Return [x, y] of the center of cell containing provided text 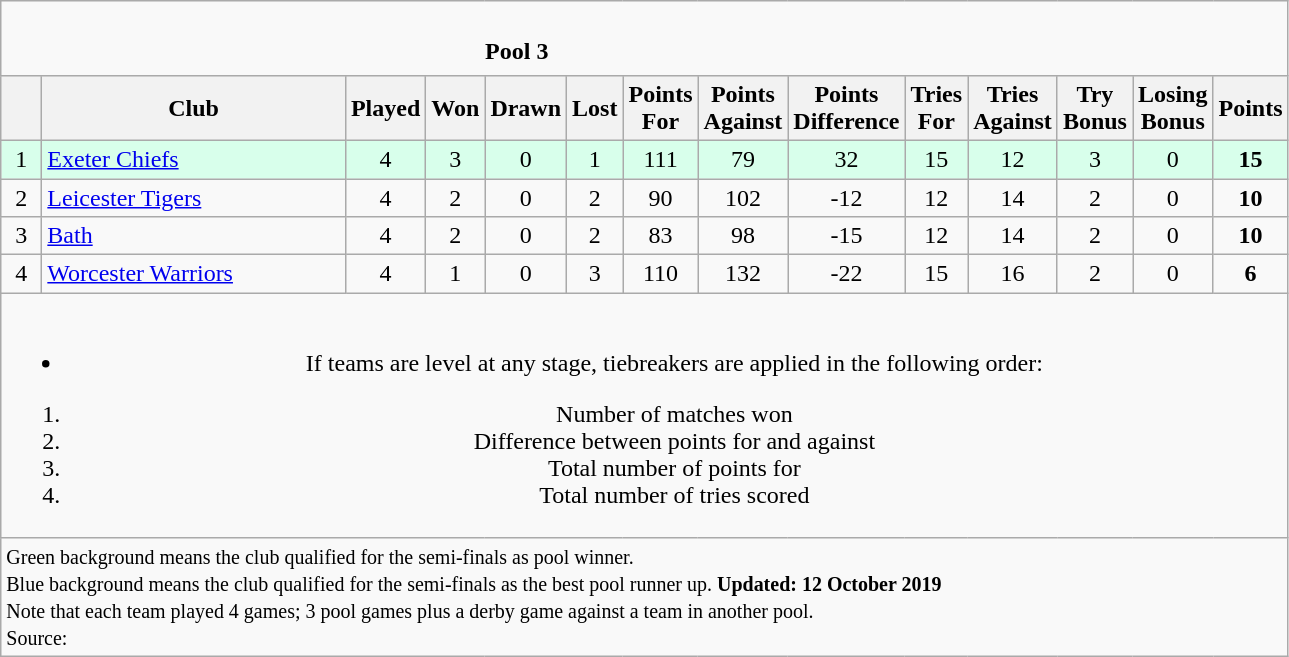
Points For [660, 108]
Bath [194, 236]
110 [660, 274]
Won [456, 108]
132 [743, 274]
Lost [595, 108]
-22 [846, 274]
111 [660, 159]
-12 [846, 197]
6 [1250, 274]
83 [660, 236]
Played [385, 108]
98 [743, 236]
90 [660, 197]
79 [743, 159]
Tries Against [1013, 108]
102 [743, 197]
Leicester Tigers [194, 197]
Drawn [526, 108]
Club [194, 108]
32 [846, 159]
Try Bonus [1094, 108]
Exeter Chiefs [194, 159]
16 [1013, 274]
Worcester Warriors [194, 274]
Points Against [743, 108]
Tries For [936, 108]
Points [1250, 108]
Points Difference [846, 108]
-15 [846, 236]
Losing Bonus [1172, 108]
